Provide the (x, y) coordinate of the cell's center where the given text is located.  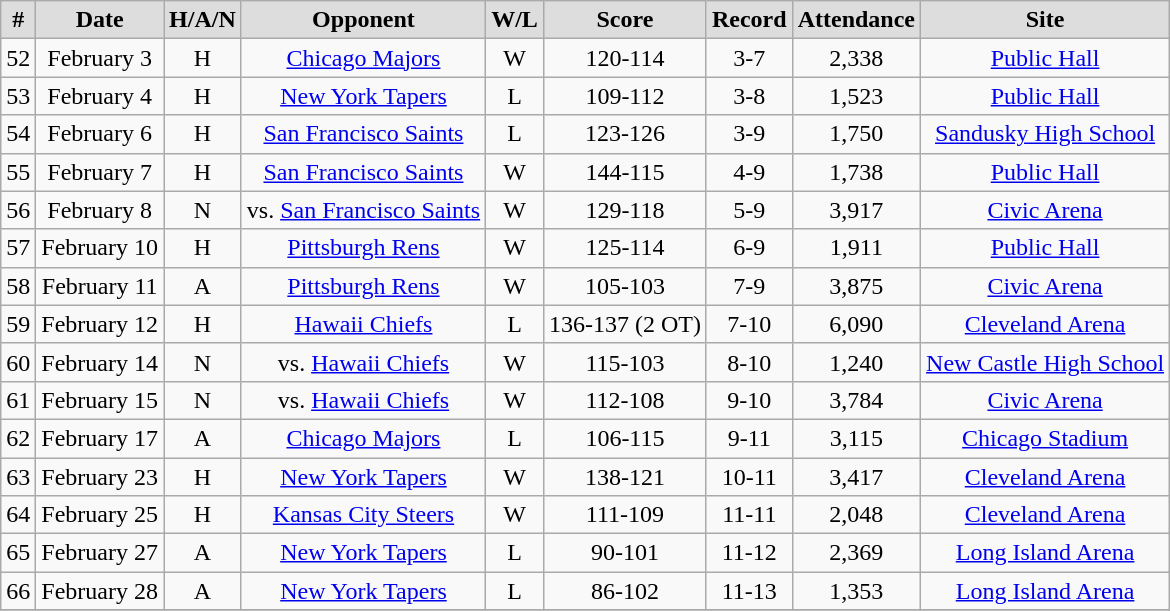
February 23 (100, 477)
60 (18, 362)
115-103 (624, 362)
123-126 (624, 134)
3,115 (856, 438)
136-137 (2 OT) (624, 324)
vs. San Francisco Saints (363, 210)
Site (1046, 20)
Date (100, 20)
1,738 (856, 172)
2,338 (856, 58)
February 15 (100, 400)
3,917 (856, 210)
144-115 (624, 172)
February 7 (100, 172)
66 (18, 591)
February 3 (100, 58)
61 (18, 400)
53 (18, 96)
3-9 (749, 134)
65 (18, 553)
Hawaii Chiefs (363, 324)
February 25 (100, 515)
Attendance (856, 20)
3-7 (749, 58)
1,240 (856, 362)
7-10 (749, 324)
109-112 (624, 96)
1,750 (856, 134)
105-103 (624, 286)
58 (18, 286)
7-9 (749, 286)
Opponent (363, 20)
57 (18, 248)
63 (18, 477)
February 4 (100, 96)
Score (624, 20)
90-101 (624, 553)
55 (18, 172)
February 28 (100, 591)
9-10 (749, 400)
W/L (515, 20)
February 10 (100, 248)
# (18, 20)
Kansas City Steers (363, 515)
52 (18, 58)
Record (749, 20)
106-115 (624, 438)
6-9 (749, 248)
3,417 (856, 477)
111-109 (624, 515)
64 (18, 515)
11-13 (749, 591)
5-9 (749, 210)
112-108 (624, 400)
H/A/N (203, 20)
1,523 (856, 96)
New Castle High School (1046, 362)
125-114 (624, 248)
2,369 (856, 553)
February 17 (100, 438)
February 8 (100, 210)
4-9 (749, 172)
3-8 (749, 96)
3,784 (856, 400)
February 12 (100, 324)
February 11 (100, 286)
February 14 (100, 362)
1,911 (856, 248)
8-10 (749, 362)
1,353 (856, 591)
Chicago Stadium (1046, 438)
11-12 (749, 553)
Sandusky High School (1046, 134)
59 (18, 324)
6,090 (856, 324)
10-11 (749, 477)
2,048 (856, 515)
11-11 (749, 515)
138-121 (624, 477)
February 27 (100, 553)
9-11 (749, 438)
56 (18, 210)
February 6 (100, 134)
129-118 (624, 210)
62 (18, 438)
120-114 (624, 58)
3,875 (856, 286)
54 (18, 134)
86-102 (624, 591)
